Return [X, Y] of the center of cell containing provided text 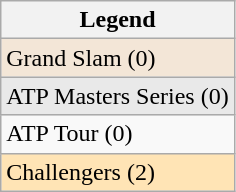
ATP Masters Series (0) [118, 96]
Grand Slam (0) [118, 58]
Challengers (2) [118, 172]
ATP Tour (0) [118, 134]
Legend [118, 20]
